Pinpoint the cell where the given text exists, returning its [x, y] midpoint coordinate. 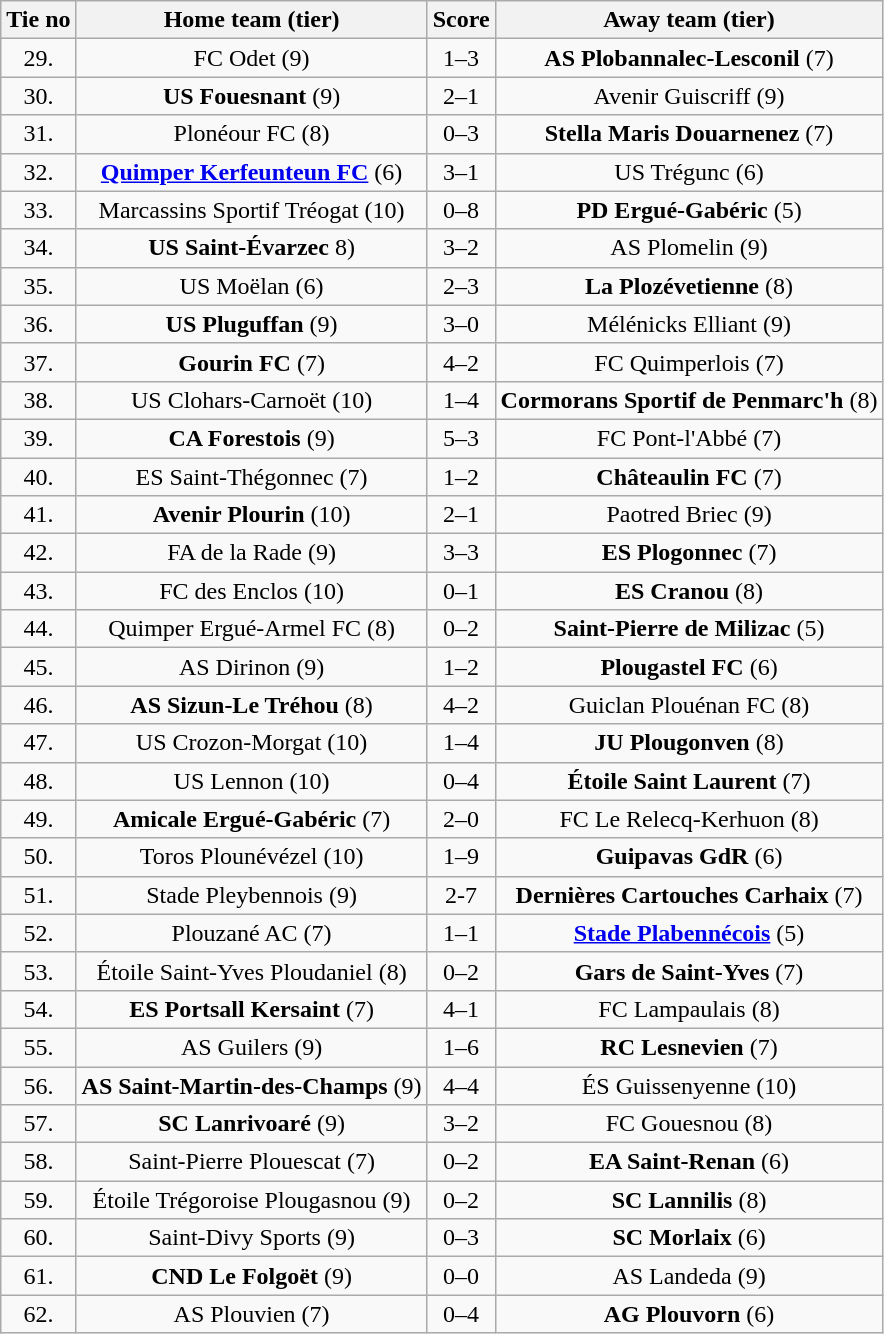
RC Lesnevien (7) [689, 1047]
41. [38, 515]
AS Plobannalec-Lesconil (7) [689, 58]
Étoile Saint-Yves Ploudaniel (8) [252, 971]
1–1 [461, 933]
3–1 [461, 172]
39. [38, 438]
Saint-Pierre Plouescat (7) [252, 1162]
Marcassins Sportif Tréogat (10) [252, 210]
US Lennon (10) [252, 781]
SC Lannilis (8) [689, 1200]
AS Dirinon (9) [252, 667]
1–6 [461, 1047]
FC Odet (9) [252, 58]
Saint-Pierre de Milizac (5) [689, 629]
47. [38, 743]
Mélénicks Elliant (9) [689, 324]
SC Lanrivoaré (9) [252, 1124]
59. [38, 1200]
CND Le Folgoët (9) [252, 1276]
3–3 [461, 553]
AG Plouvorn (6) [689, 1314]
FC Le Relecq-Kerhuon (8) [689, 819]
52. [38, 933]
AS Plomelin (9) [689, 248]
45. [38, 667]
58. [38, 1162]
Étoile Trégoroise Plougasnou (9) [252, 1200]
AS Saint-Martin-des-Champs (9) [252, 1085]
SC Morlaix (6) [689, 1238]
US Crozon-Morgat (10) [252, 743]
FC Pont-l'Abbé (7) [689, 438]
FC Lampaulais (8) [689, 1009]
Plougastel FC (6) [689, 667]
FA de la Rade (9) [252, 553]
US Moëlan (6) [252, 286]
32. [38, 172]
51. [38, 895]
FC des Enclos (10) [252, 591]
30. [38, 96]
4–4 [461, 1085]
Cormorans Sportif de Penmarc'h (8) [689, 400]
Stella Maris Douarnenez (7) [689, 134]
Châteaulin FC (7) [689, 477]
36. [38, 324]
ÉS Guissenyenne (10) [689, 1085]
1–9 [461, 857]
0–0 [461, 1276]
46. [38, 705]
ES Cranou (8) [689, 591]
Toros Plounévézel (10) [252, 857]
FC Gouesnou (8) [689, 1124]
ES Saint-Thégonnec (7) [252, 477]
35. [38, 286]
US Trégunc (6) [689, 172]
5–3 [461, 438]
Quimper Kerfeunteun FC (6) [252, 172]
Amicale Ergué-Gabéric (7) [252, 819]
2–0 [461, 819]
37. [38, 362]
61. [38, 1276]
ES Plogonnec (7) [689, 553]
Tie no [38, 20]
Score [461, 20]
0–1 [461, 591]
Gars de Saint-Yves (7) [689, 971]
54. [38, 1009]
48. [38, 781]
Home team (tier) [252, 20]
US Pluguffan (9) [252, 324]
ES Portsall Kersaint (7) [252, 1009]
2–3 [461, 286]
US Fouesnant (9) [252, 96]
1–3 [461, 58]
AS Plouvien (7) [252, 1314]
CA Forestois (9) [252, 438]
JU Plougonven (8) [689, 743]
60. [38, 1238]
Saint-Divy Sports (9) [252, 1238]
31. [38, 134]
34. [38, 248]
Plouzané AC (7) [252, 933]
EA Saint-Renan (6) [689, 1162]
Quimper Ergué-Armel FC (8) [252, 629]
Avenir Plourin (10) [252, 515]
Stade Pleybennois (9) [252, 895]
US Saint-Évarzec 8) [252, 248]
43. [38, 591]
PD Ergué-Gabéric (5) [689, 210]
Guipavas GdR (6) [689, 857]
56. [38, 1085]
AS Landeda (9) [689, 1276]
La Plozévetienne (8) [689, 286]
Gourin FC (7) [252, 362]
55. [38, 1047]
57. [38, 1124]
AS Sizun-Le Tréhou (8) [252, 705]
29. [38, 58]
Dernières Cartouches Carhaix (7) [689, 895]
44. [38, 629]
38. [38, 400]
AS Guilers (9) [252, 1047]
50. [38, 857]
US Clohars-Carnoët (10) [252, 400]
2-7 [461, 895]
Guiclan Plouénan FC (8) [689, 705]
4–1 [461, 1009]
Étoile Saint Laurent (7) [689, 781]
Paotred Briec (9) [689, 515]
49. [38, 819]
40. [38, 477]
3–0 [461, 324]
33. [38, 210]
Avenir Guiscriff (9) [689, 96]
0–8 [461, 210]
Stade Plabennécois (5) [689, 933]
53. [38, 971]
FC Quimperlois (7) [689, 362]
42. [38, 553]
62. [38, 1314]
Plonéour FC (8) [252, 134]
Away team (tier) [689, 20]
